Find where the given text appears and provide that cell's center as (x, y) coordinate. 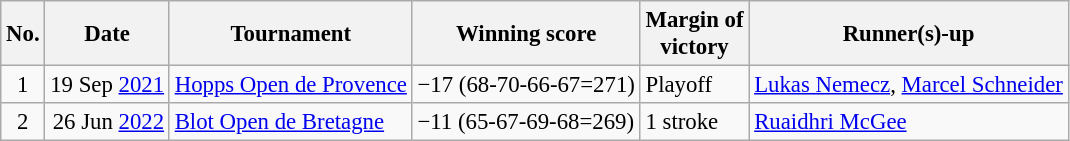
Playoff (694, 85)
Margin ofvictory (694, 34)
No. (23, 34)
Hopps Open de Provence (290, 85)
26 Jun 2022 (107, 122)
Ruaidhri McGee (908, 122)
1 stroke (694, 122)
19 Sep 2021 (107, 85)
Winning score (526, 34)
1 (23, 85)
Lukas Nemecz, Marcel Schneider (908, 85)
−11 (65-67-69-68=269) (526, 122)
Date (107, 34)
Tournament (290, 34)
Runner(s)-up (908, 34)
−17 (68-70-66-67=271) (526, 85)
Blot Open de Bretagne (290, 122)
2 (23, 122)
